From the cell containing the given text, extract its center point as [x, y] coordinate. 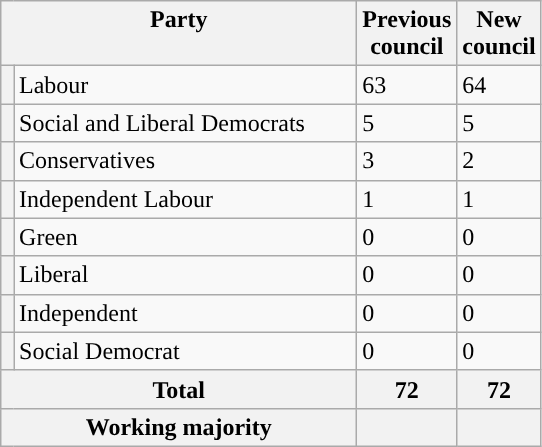
63 [407, 85]
Previous council [407, 34]
Conservatives [186, 161]
Total [179, 389]
Party [179, 34]
Independent [186, 313]
Labour [186, 85]
Social and Liberal Democrats [186, 123]
3 [407, 161]
Working majority [179, 427]
Green [186, 237]
Social Democrat [186, 351]
Independent Labour [186, 199]
64 [499, 85]
New council [499, 34]
Liberal [186, 275]
2 [499, 161]
